Return the [x, y] coordinate for the center point of the cell that contains the specified text.  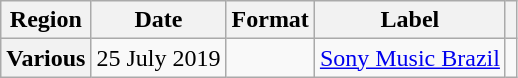
Region [46, 20]
Various [46, 58]
25 July 2019 [158, 58]
Date [158, 20]
Sony Music Brazil [410, 58]
Label [410, 20]
Format [270, 20]
